Search for the cell housing the specified text and yield its [X, Y] center coordinate. 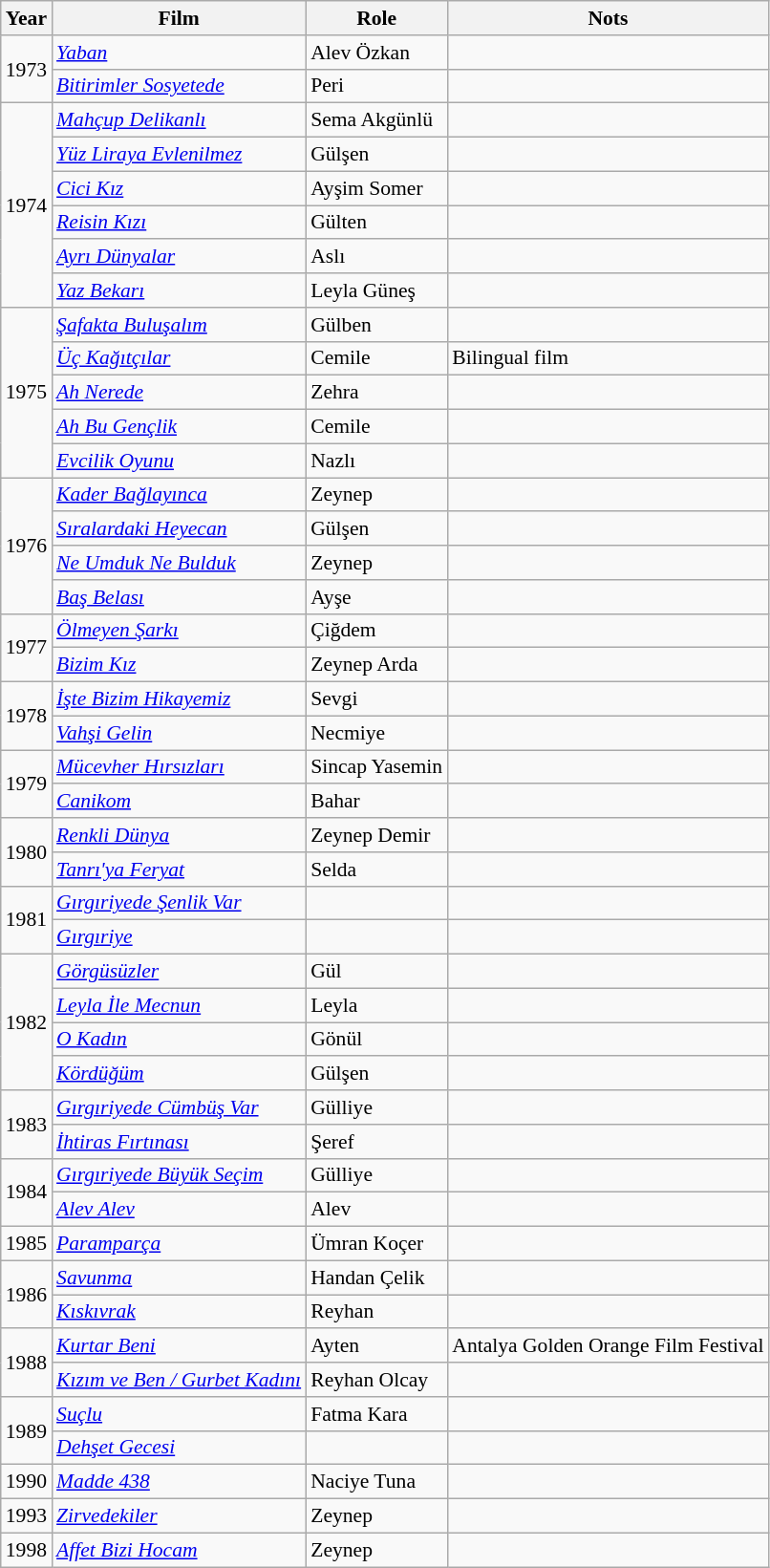
Canikom [179, 802]
Evcilik Oyunu [179, 461]
Reyhan [376, 1312]
Gırgıriyede Şenlik Var [179, 903]
1983 [27, 1124]
1984 [27, 1192]
1985 [27, 1244]
Görgüsüzler [179, 972]
Affet Bizi Hocam [179, 1550]
Renkli Dünya [179, 835]
1989 [27, 1431]
1988 [27, 1363]
Leyla Güneş [376, 290]
Gönül [376, 1040]
Kördüğüm [179, 1074]
Ne Umduk Ne Bulduk [179, 563]
Kurtar Beni [179, 1346]
Zehra [376, 393]
Fatma Kara [376, 1414]
İşte Bizim Hikayemiz [179, 699]
Ah Nerede [179, 393]
Yüz Liraya Evlenilmez [179, 155]
Tanrı'ya Feryat [179, 870]
Baş Belası [179, 597]
Antalya Golden Orange Film Festival [608, 1346]
1990 [27, 1482]
Kader Bağlayınca [179, 495]
Gülben [376, 325]
Bilingual film [608, 358]
Peri [376, 86]
Suçlu [179, 1414]
Mahçup Delikanlı [179, 120]
Ayşe [376, 597]
Necmiye [376, 733]
1975 [27, 393]
Sincap Yasemin [376, 767]
Ayten [376, 1346]
Vahşi Gelin [179, 733]
O Kadın [179, 1040]
Ayrı Dünyalar [179, 257]
Ah Bu Gençlik [179, 427]
1977 [27, 648]
Dehşet Gecesi [179, 1448]
Leyla İle Mecnun [179, 1005]
Nazlı [376, 461]
Madde 438 [179, 1482]
Şafakta Buluşalım [179, 325]
Ümran Koçer [376, 1244]
Paramparça [179, 1244]
Year [27, 18]
Naciye Tuna [376, 1482]
Savunma [179, 1278]
Yaz Bekarı [179, 290]
Cici Kız [179, 188]
Selda [376, 870]
Sevgi [376, 699]
Gülten [376, 223]
1981 [27, 919]
Yaban [179, 53]
Reisin Kızı [179, 223]
Zirvedekiler [179, 1516]
Leyla [376, 1005]
Şeref [376, 1142]
Nots [608, 18]
Mücevher Hırsızları [179, 767]
Zeynep Demir [376, 835]
Çiğdem [376, 631]
Üç Kağıtçılar [179, 358]
Bitirimler Sosyetede [179, 86]
Alev Alev [179, 1210]
Aslı [376, 257]
1979 [27, 784]
1978 [27, 717]
1976 [27, 546]
Gırgıriye [179, 937]
1982 [27, 1022]
Sema Akgünlü [376, 120]
Ayşim Somer [376, 188]
Reyhan Olcay [376, 1380]
Kıskıvrak [179, 1312]
Film [179, 18]
Ölmeyen Şarkı [179, 631]
1986 [27, 1294]
1973 [27, 69]
1998 [27, 1550]
Gırgıriyede Cümbüş Var [179, 1107]
Gırgıriyede Büyük Seçim [179, 1175]
Bizim Kız [179, 665]
1980 [27, 852]
Sıralardaki Heyecan [179, 529]
Bahar [376, 802]
İhtiras Fırtınası [179, 1142]
Gül [376, 972]
1993 [27, 1516]
1974 [27, 205]
Role [376, 18]
Zeynep Arda [376, 665]
Handan Çelik [376, 1278]
Kızım ve Ben / Gurbet Kadını [179, 1380]
Alev [376, 1210]
Alev Özkan [376, 53]
